Provide the (X, Y) coordinate of the cell's center where the given text is located.  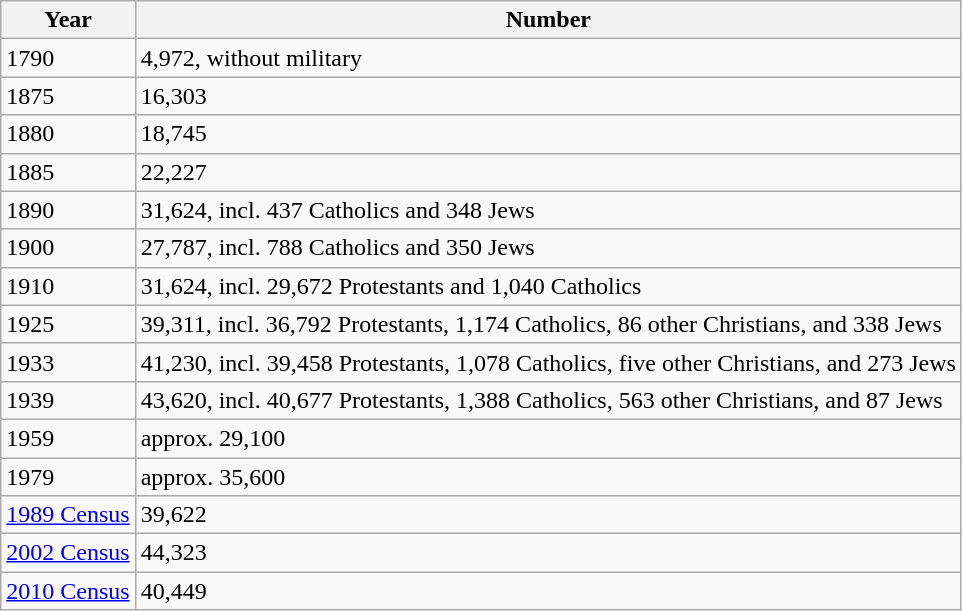
1900 (68, 248)
Number (548, 20)
31,624, incl. 437 Catholics and 348 Jews (548, 210)
Year (68, 20)
1910 (68, 286)
1880 (68, 134)
1790 (68, 58)
1939 (68, 400)
2010 Census (68, 591)
2002 Census (68, 553)
1885 (68, 172)
44,323 (548, 553)
1979 (68, 477)
31,624, incl. 29,672 Protestants and 1,040 Catholics (548, 286)
39,622 (548, 515)
approx. 35,600 (548, 477)
4,972, without military (548, 58)
16,303 (548, 96)
40,449 (548, 591)
1875 (68, 96)
18,745 (548, 134)
1890 (68, 210)
27,787, incl. 788 Catholics and 350 Jews (548, 248)
22,227 (548, 172)
1989 Census (68, 515)
41,230, incl. 39,458 Protestants, 1,078 Catholics, five other Christians, and 273 Jews (548, 362)
39,311, incl. 36,792 Protestants, 1,174 Catholics, 86 other Christians, and 338 Jews (548, 324)
approx. 29,100 (548, 438)
1959 (68, 438)
1933 (68, 362)
1925 (68, 324)
43,620, incl. 40,677 Protestants, 1,388 Catholics, 563 other Christians, and 87 Jews (548, 400)
